Provide the (x, y) coordinate of the cell's center where the given text is located.  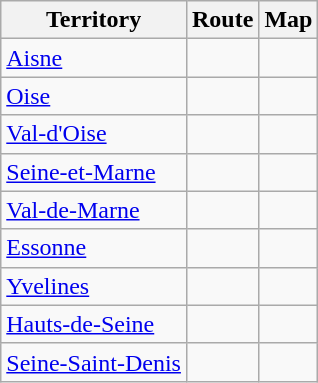
Val-de-Marne (94, 210)
Seine-Saint-Denis (94, 362)
Map (288, 20)
Essonne (94, 248)
Aisne (94, 58)
Route (222, 20)
Oise (94, 96)
Hauts-de-Seine (94, 324)
Val-d'Oise (94, 134)
Yvelines (94, 286)
Territory (94, 20)
Seine-et-Marne (94, 172)
